Capture the cell that displays the provided text and extract its (X, Y) central coordinate. 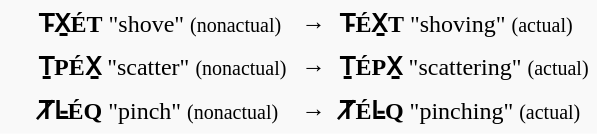
T̵ÉX̱T "shoving" (actual) (464, 23)
ṮPÉX̱ "scatter" (nonactual) (148, 66)
T̸ÉL̵Q "pinching" (actual) (464, 110)
T̵X̱ÉT "shove" (nonactual) (148, 23)
T̸L̵ÉQ "pinch" (nonactual) (148, 110)
ṮÉPX̱ "scattering" (actual) (464, 66)
